Locate the cell with the specified text and output its (X, Y) center coordinate. 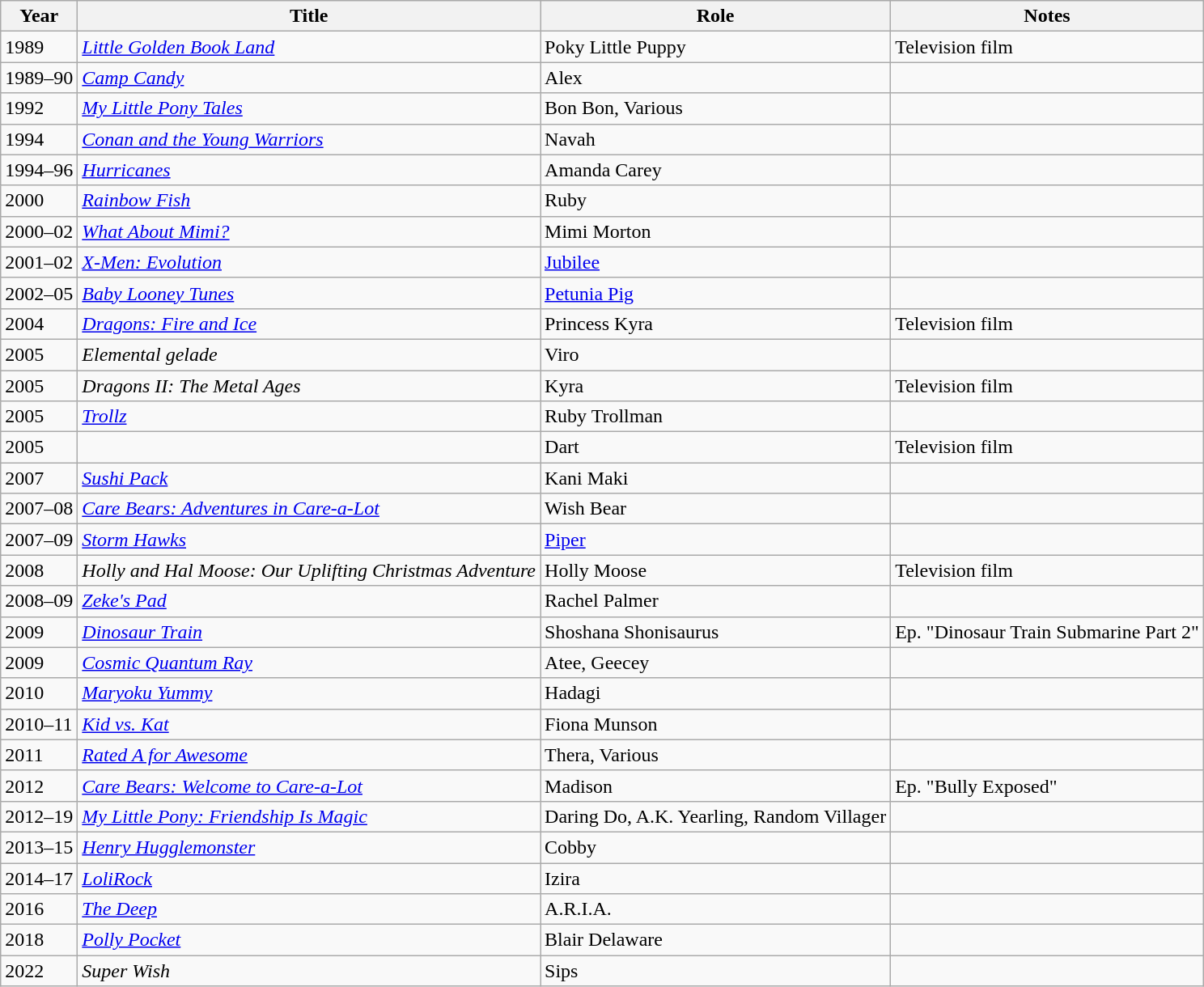
2007 (39, 478)
Dragons II: The Metal Ages (309, 386)
The Deep (309, 909)
Rachel Palmer (715, 601)
Storm Hawks (309, 540)
Year (39, 16)
Piper (715, 540)
2010 (39, 693)
Ep. "Bully Exposed" (1047, 786)
Holly Moose (715, 570)
Polly Pocket (309, 940)
X-Men: Evolution (309, 262)
A.R.I.A. (715, 909)
Bon Bon, Various (715, 108)
Kani Maki (715, 478)
2007–09 (39, 540)
Blair Delaware (715, 940)
Alex (715, 78)
Kyra (715, 386)
Rated A for Awesome (309, 755)
2001–02 (39, 262)
What About Mimi? (309, 231)
Elemental gelade (309, 354)
Hurricanes (309, 170)
1992 (39, 108)
2018 (39, 940)
Viro (715, 354)
Holly and Hal Moose: Our Uplifting Christmas Adventure (309, 570)
Ep. "Dinosaur Train Submarine Part 2" (1047, 632)
Kid vs. Kat (309, 724)
Rainbow Fish (309, 201)
2010–11 (39, 724)
2004 (39, 324)
Sushi Pack (309, 478)
Jubilee (715, 262)
Princess Kyra (715, 324)
2000–02 (39, 231)
Conan and the Young Warriors (309, 139)
Henry Hugglemonster (309, 847)
2012–19 (39, 816)
Shoshana Shonisaurus (715, 632)
2000 (39, 201)
Dinosaur Train (309, 632)
Baby Looney Tunes (309, 293)
1994 (39, 139)
Sips (715, 971)
1989 (39, 47)
Daring Do, A.K. Yearling, Random Villager (715, 816)
Little Golden Book Land (309, 47)
Fiona Munson (715, 724)
Notes (1047, 16)
Camp Candy (309, 78)
1989–90 (39, 78)
2008–09 (39, 601)
Hadagi (715, 693)
Care Bears: Adventures in Care-a-Lot (309, 509)
Mimi Morton (715, 231)
LoliRock (309, 878)
Navah (715, 139)
2008 (39, 570)
2002–05 (39, 293)
Atee, Geecey (715, 663)
Izira (715, 878)
2013–15 (39, 847)
2012 (39, 786)
Wish Bear (715, 509)
2014–17 (39, 878)
2007–08 (39, 509)
Super Wish (309, 971)
Trollz (309, 417)
Ruby Trollman (715, 417)
Amanda Carey (715, 170)
Title (309, 16)
Zeke's Pad (309, 601)
My Little Pony Tales (309, 108)
Petunia Pig (715, 293)
Cosmic Quantum Ray (309, 663)
Care Bears: Welcome to Care-a-Lot (309, 786)
Madison (715, 786)
Cobby (715, 847)
Poky Little Puppy (715, 47)
Ruby (715, 201)
2022 (39, 971)
Maryoku Yummy (309, 693)
1994–96 (39, 170)
Role (715, 16)
Dragons: Fire and Ice (309, 324)
My Little Pony: Friendship Is Magic (309, 816)
2016 (39, 909)
Dart (715, 447)
2011 (39, 755)
Thera, Various (715, 755)
